Find where the given text appears and provide that cell's center as (X, Y) coordinate. 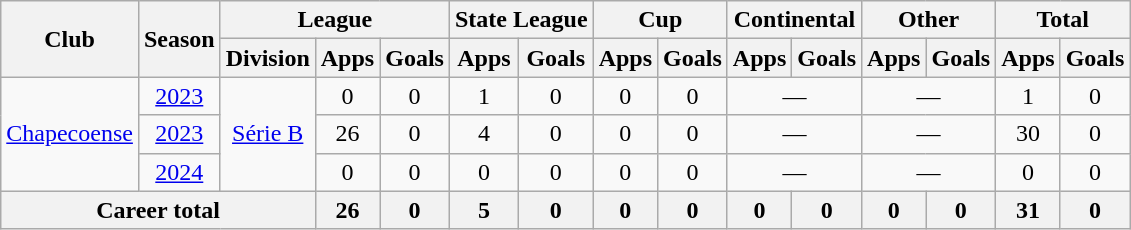
4 (484, 134)
Cup (660, 20)
League (334, 20)
Club (70, 39)
Other (929, 20)
31 (1028, 210)
State League (521, 20)
Continental (794, 20)
Chapecoense (70, 134)
5 (484, 210)
Season (179, 39)
30 (1028, 134)
2024 (179, 172)
Total (1063, 20)
Division (268, 58)
Série B (268, 134)
Career total (158, 210)
